Determine the [X, Y] coordinate at the center of the cell enclosing the given text.  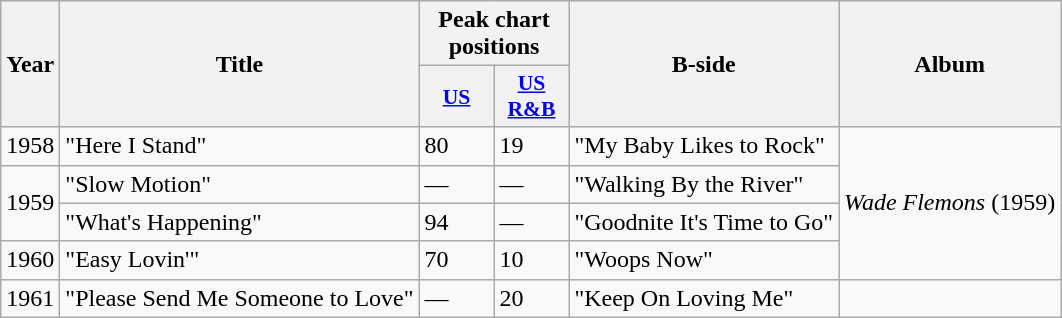
Title [240, 64]
10 [532, 260]
94 [456, 222]
Year [30, 64]
"Goodnite It's Time to Go" [704, 222]
70 [456, 260]
Album [950, 64]
USR&B [532, 96]
"Please Send Me Someone to Love" [240, 298]
1961 [30, 298]
1959 [30, 203]
B-side [704, 64]
"Keep On Loving Me" [704, 298]
"Walking By the River" [704, 184]
US [456, 96]
"Here I Stand" [240, 146]
20 [532, 298]
"Slow Motion" [240, 184]
1958 [30, 146]
19 [532, 146]
"Woops Now" [704, 260]
1960 [30, 260]
80 [456, 146]
"My Baby Likes to Rock" [704, 146]
Peak chart positions [494, 34]
"Easy Lovin'" [240, 260]
"What's Happening" [240, 222]
Wade Flemons (1959) [950, 203]
